Capture the cell that displays the provided text and extract its [x, y] central coordinate. 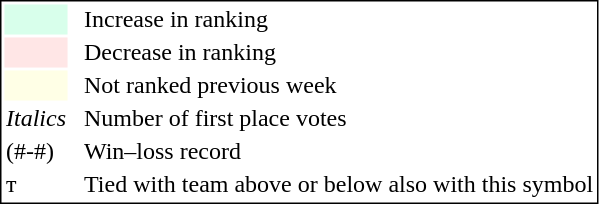
Tied with team above or below also with this symbol [338, 185]
Not ranked previous week [338, 85]
Increase in ranking [338, 19]
(#-#) [36, 151]
Win–loss record [338, 151]
Italics [36, 119]
Decrease in ranking [338, 53]
т [36, 185]
Number of first place votes [338, 119]
